Scan for the cell matching the given text and deliver its [x, y] coordinate at center. 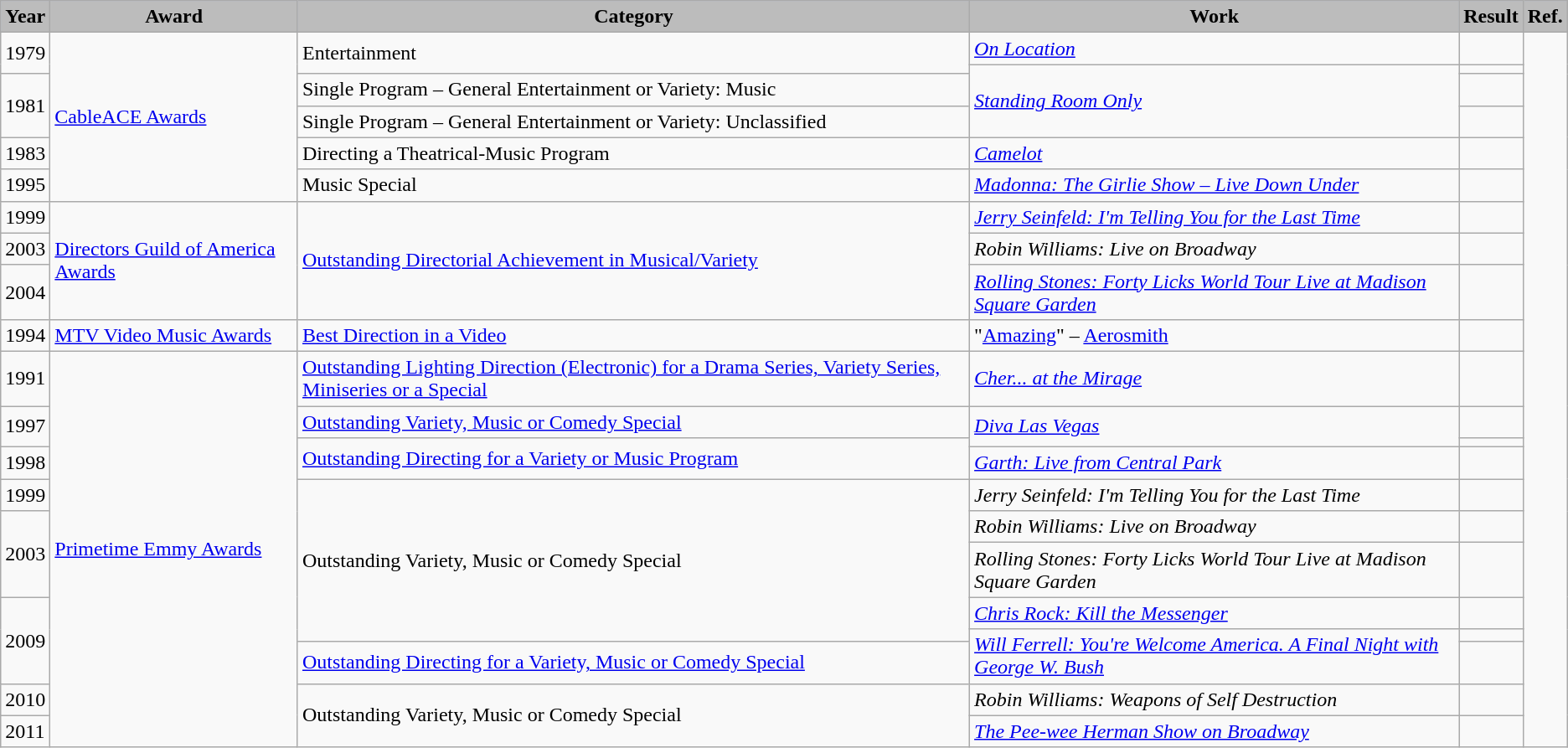
Work [1215, 17]
1983 [25, 153]
2010 [25, 699]
Outstanding Directorial Achievement in Musical/Variety [633, 260]
2011 [25, 731]
MTV Video Music Awards [174, 335]
1981 [25, 106]
On Location [1215, 49]
1994 [25, 335]
Best Direction in a Video [633, 335]
2009 [25, 640]
Cher... at the Mirage [1215, 379]
Chris Rock: Kill the Messenger [1215, 613]
"Amazing" – Aerosmith [1215, 335]
Directing a Theatrical-Music Program [633, 153]
Robin Williams: Weapons of Self Destruction [1215, 699]
Music Special [633, 185]
1997 [25, 426]
1998 [25, 463]
Garth: Live from Central Park [1215, 463]
The Pee-wee Herman Show on Broadway [1215, 731]
Primetime Emmy Awards [174, 549]
Camelot [1215, 153]
2004 [25, 291]
Outstanding Lighting Direction (Electronic) for a Drama Series, Variety Series, Miniseries or a Special [633, 379]
Diva Las Vegas [1215, 426]
Outstanding Directing for a Variety, Music or Comedy Special [633, 663]
Entertainment [633, 54]
Award [174, 17]
Result [1491, 17]
CableACE Awards [174, 117]
Category [633, 17]
Standing Room Only [1215, 101]
Madonna: The Girlie Show – Live Down Under [1215, 185]
Outstanding Directing for a Variety or Music Program [633, 459]
Single Program – General Entertainment or Variety: Unclassified [633, 121]
1995 [25, 185]
1991 [25, 379]
1979 [25, 54]
Year [25, 17]
Will Ferrell: You're Welcome America. A Final Night with George W. Bush [1215, 657]
Ref. [1545, 17]
Directors Guild of America Awards [174, 260]
Single Program – General Entertainment or Variety: Music [633, 90]
